Locate the cell with the specified text and output its (x, y) center coordinate. 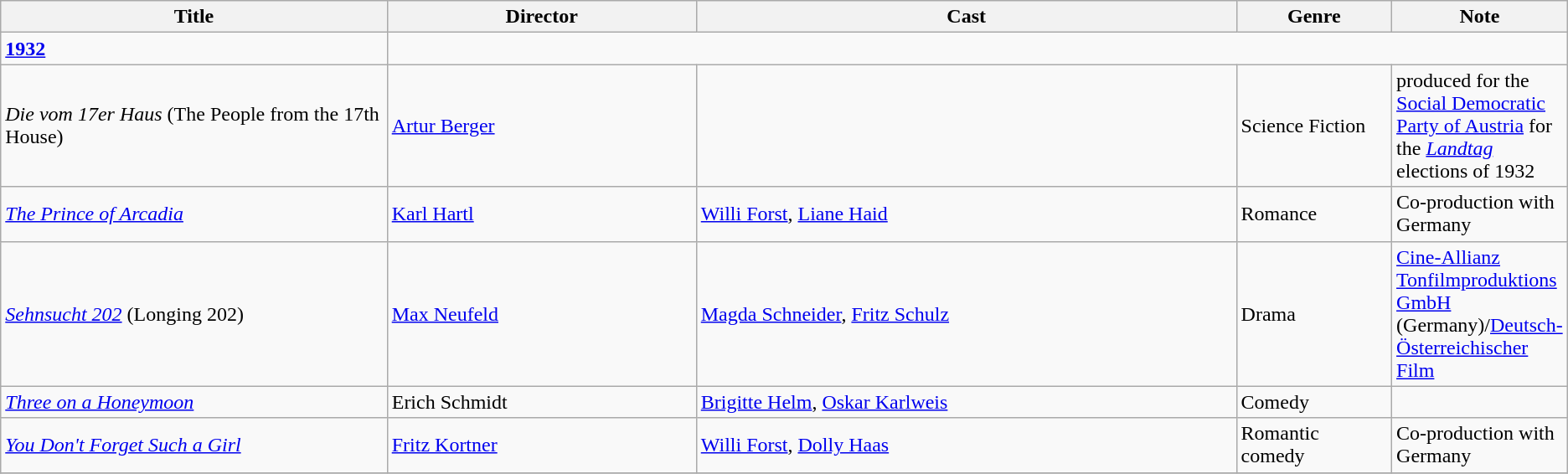
Director (541, 17)
Romantic comedy (1314, 446)
Magda Schneider, Fritz Schulz (967, 313)
Sehnsucht 202 (Longing 202) (194, 313)
Willi Forst, Dolly Haas (967, 446)
Cast (967, 17)
Science Fiction (1314, 126)
Romance (1314, 214)
Willi Forst, Liane Haid (967, 214)
Die vom 17er Haus (The People from the 17th House) (194, 126)
The Prince of Arcadia (194, 214)
Erich Schmidt (541, 402)
You Don't Forget Such a Girl (194, 446)
Title (194, 17)
Three on a Honeymoon (194, 402)
produced for the Social Democratic Party of Austria for the Landtag elections of 1932 (1480, 126)
Artur Berger (541, 126)
Fritz Kortner (541, 446)
Note (1480, 17)
Cine-Allianz Tonfilmproduktions GmbH (Germany)/Deutsch-Österreichischer Film (1480, 313)
Brigitte Helm, Oskar Karlweis (967, 402)
Karl Hartl (541, 214)
Genre (1314, 17)
Max Neufeld (541, 313)
1932 (194, 49)
Drama (1314, 313)
Comedy (1314, 402)
